Scan for the cell matching the given text and deliver its [x, y] coordinate at center. 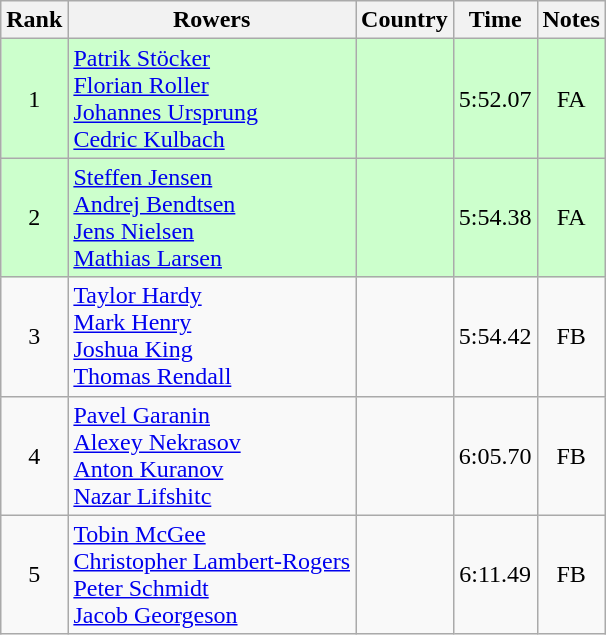
1 [34, 98]
Rowers [212, 20]
Taylor HardyMark HenryJoshua KingThomas Rendall [212, 336]
Notes [571, 20]
Time [495, 20]
Rank [34, 20]
4 [34, 456]
3 [34, 336]
6:11.49 [495, 574]
Tobin McGeeChristopher Lambert-RogersPeter SchmidtJacob Georgeson [212, 574]
5:52.07 [495, 98]
5:54.38 [495, 218]
5:54.42 [495, 336]
Pavel GaraninAlexey NekrasovAnton KuranovNazar Lifshitc [212, 456]
Patrik StöckerFlorian RollerJohannes UrsprungCedric Kulbach [212, 98]
5 [34, 574]
Country [405, 20]
2 [34, 218]
6:05.70 [495, 456]
Steffen JensenAndrej BendtsenJens NielsenMathias Larsen [212, 218]
